Scan for the cell matching the given text and deliver its (x, y) coordinate at center. 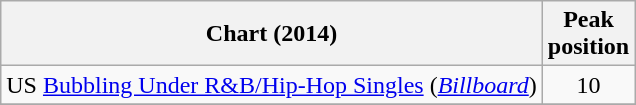
10 (588, 85)
US Bubbling Under R&B/Hip-Hop Singles (Billboard) (272, 85)
Peakposition (588, 34)
Chart (2014) (272, 34)
